Find where the given text appears and provide that cell's center as [X, Y] coordinate. 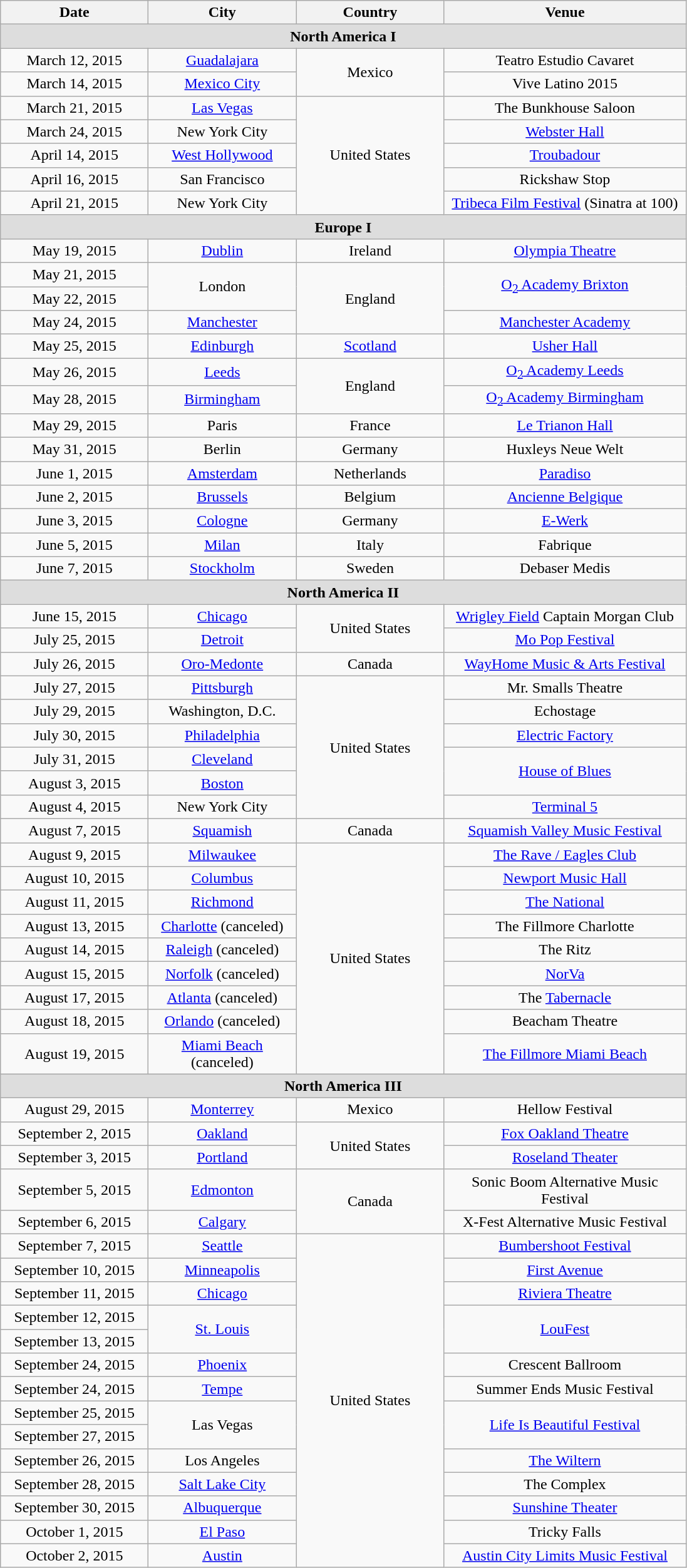
LouFest [565, 1329]
September 26, 2015 [75, 1460]
Portland [222, 1157]
September 28, 2015 [75, 1484]
Richmond [222, 902]
April 14, 2015 [75, 155]
Milan [222, 545]
Boston [222, 783]
The Rave / Eagles Club [565, 855]
Scotland [370, 346]
Huxleys Neue Welt [565, 449]
Austin [222, 1555]
Brussels [222, 497]
Cologne [222, 521]
The National [565, 902]
Hellow Festival [565, 1110]
Debaser Medis [565, 569]
May 21, 2015 [75, 274]
Mo Pop Festival [565, 640]
August 3, 2015 [75, 783]
May 29, 2015 [75, 425]
West Hollywood [222, 155]
Calgary [222, 1222]
The Fillmore Charlotte [565, 926]
Dublin [222, 250]
Oakland [222, 1133]
Sunshine Theater [565, 1508]
March 14, 2015 [75, 84]
July 26, 2015 [75, 664]
May 19, 2015 [75, 250]
Monterrey [222, 1110]
The Wiltern [565, 1460]
September 27, 2015 [75, 1436]
North America II [343, 592]
June 5, 2015 [75, 545]
March 21, 2015 [75, 108]
August 14, 2015 [75, 950]
Crescent Ballroom [565, 1365]
September 12, 2015 [75, 1318]
Los Angeles [222, 1460]
March 12, 2015 [75, 60]
Phoenix [222, 1365]
Sonic Boom Alternative Music Festival [565, 1190]
Miami Beach (canceled) [222, 1053]
March 24, 2015 [75, 132]
Belgium [370, 497]
August 7, 2015 [75, 830]
North America I [343, 36]
August 18, 2015 [75, 1021]
August 10, 2015 [75, 879]
Paradiso [565, 473]
Manchester Academy [565, 322]
X-Fest Alternative Music Festival [565, 1222]
Roseland Theater [565, 1157]
Bumbershoot Festival [565, 1246]
Vive Latino 2015 [565, 84]
Birmingham [222, 400]
E-Werk [565, 521]
El Paso [222, 1532]
France [370, 425]
Salt Lake City [222, 1484]
Edinburgh [222, 346]
Rickshaw Stop [565, 179]
Life Is Beautiful Festival [565, 1425]
City [222, 13]
Norfolk (canceled) [222, 974]
July 31, 2015 [75, 759]
The Complex [565, 1484]
Raleigh (canceled) [222, 950]
Guadalajara [222, 60]
San Francisco [222, 179]
Usher Hall [565, 346]
Beacham Theatre [565, 1021]
Tribeca Film Festival (Sinatra at 100) [565, 203]
Europe I [343, 227]
June 7, 2015 [75, 569]
Seattle [222, 1246]
Olympia Theatre [565, 250]
May 28, 2015 [75, 400]
Berlin [222, 449]
Austin City Limits Music Festival [565, 1555]
Oro-Medonte [222, 664]
The Fillmore Miami Beach [565, 1053]
NorVa [565, 974]
Troubadour [565, 155]
Paris [222, 425]
Amsterdam [222, 473]
Newport Music Hall [565, 879]
London [222, 286]
Columbus [222, 879]
The Ritz [565, 950]
Webster Hall [565, 132]
July 25, 2015 [75, 640]
Wrigley Field Captain Morgan Club [565, 616]
Washington, D.C. [222, 711]
First Avenue [565, 1269]
Mr. Smalls Theatre [565, 688]
Leeds [222, 372]
September 10, 2015 [75, 1269]
Detroit [222, 640]
July 30, 2015 [75, 735]
Mexico City [222, 84]
Italy [370, 545]
August 15, 2015 [75, 974]
Date [75, 13]
June 15, 2015 [75, 616]
Riviera Theatre [565, 1294]
Tricky Falls [565, 1532]
Squamish [222, 830]
August 4, 2015 [75, 807]
Albuquerque [222, 1508]
O2 Academy Brixton [565, 286]
The Bunkhouse Saloon [565, 108]
August 19, 2015 [75, 1053]
Teatro Estudio Cavaret [565, 60]
September 6, 2015 [75, 1222]
September 2, 2015 [75, 1133]
May 26, 2015 [75, 372]
O2 Academy Birmingham [565, 400]
June 3, 2015 [75, 521]
August 17, 2015 [75, 998]
October 1, 2015 [75, 1532]
Sweden [370, 569]
Stockholm [222, 569]
Squamish Valley Music Festival [565, 830]
Ireland [370, 250]
September 3, 2015 [75, 1157]
Orlando (canceled) [222, 1021]
O2 Academy Leeds [565, 372]
Fox Oakland Theatre [565, 1133]
October 2, 2015 [75, 1555]
House of Blues [565, 771]
The Tabernacle [565, 998]
September 5, 2015 [75, 1190]
May 25, 2015 [75, 346]
June 2, 2015 [75, 497]
Charlotte (canceled) [222, 926]
Atlanta (canceled) [222, 998]
September 11, 2015 [75, 1294]
June 1, 2015 [75, 473]
May 24, 2015 [75, 322]
August 9, 2015 [75, 855]
Echostage [565, 711]
Philadelphia [222, 735]
WayHome Music & Arts Festival [565, 664]
July 29, 2015 [75, 711]
August 29, 2015 [75, 1110]
May 22, 2015 [75, 299]
Country [370, 13]
May 31, 2015 [75, 449]
Manchester [222, 322]
Minneapolis [222, 1269]
September 30, 2015 [75, 1508]
Edmonton [222, 1190]
Le Trianon Hall [565, 425]
Venue [565, 13]
Terminal 5 [565, 807]
Cleveland [222, 759]
August 11, 2015 [75, 902]
St. Louis [222, 1329]
September 25, 2015 [75, 1413]
Ancienne Belgique [565, 497]
April 21, 2015 [75, 203]
Netherlands [370, 473]
April 16, 2015 [75, 179]
Fabrique [565, 545]
July 27, 2015 [75, 688]
Summer Ends Music Festival [565, 1389]
Electric Factory [565, 735]
Tempe [222, 1389]
September 7, 2015 [75, 1246]
Milwaukee [222, 855]
Pittsburgh [222, 688]
September 13, 2015 [75, 1341]
August 13, 2015 [75, 926]
North America III [343, 1086]
